Search for the cell housing the specified text and yield its [X, Y] center coordinate. 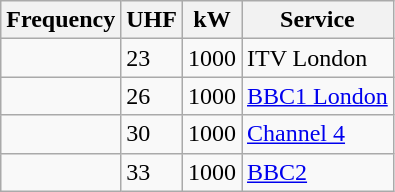
ITV London [318, 58]
BBC2 [318, 172]
Frequency [61, 20]
23 [152, 58]
30 [152, 134]
kW [212, 20]
Service [318, 20]
Channel 4 [318, 134]
BBC1 London [318, 96]
UHF [152, 20]
33 [152, 172]
26 [152, 96]
